For the text-containing cell, return its midpoint in (X, Y) coordinate format. 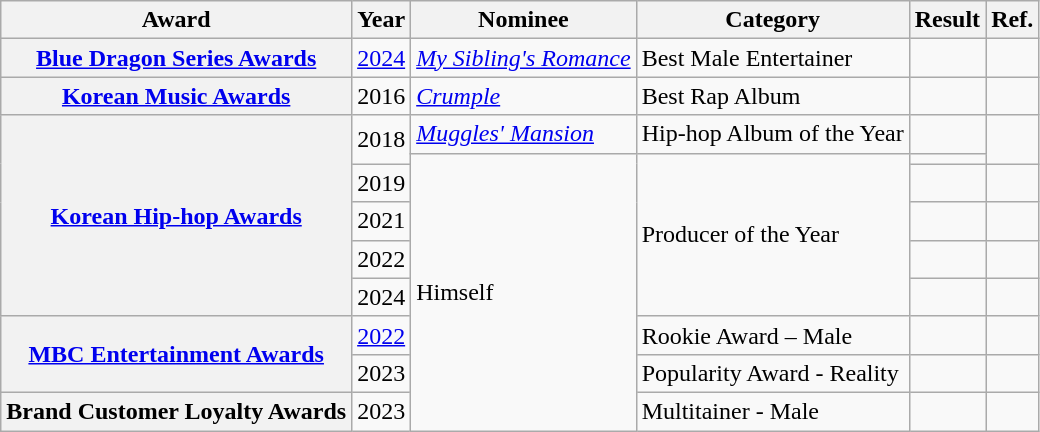
My Sibling's Romance (524, 58)
Rookie Award – Male (772, 335)
Brand Customer Loyalty Awards (176, 411)
Multitainer - Male (772, 411)
Popularity Award - Reality (772, 373)
2016 (382, 96)
2018 (382, 140)
Award (176, 20)
Crumple (524, 96)
Ref. (1012, 20)
2019 (382, 183)
Nominee (524, 20)
Result (947, 20)
MBC Entertainment Awards (176, 354)
Best Rap Album (772, 96)
Year (382, 20)
Korean Music Awards (176, 96)
Hip-hop Album of the Year (772, 134)
Best Male Entertainer (772, 58)
Himself (524, 292)
Producer of the Year (772, 234)
Korean Hip-hop Awards (176, 216)
Blue Dragon Series Awards (176, 58)
Muggles' Mansion (524, 134)
2021 (382, 221)
Category (772, 20)
